Scan for the cell matching the given text and deliver its (X, Y) coordinate at center. 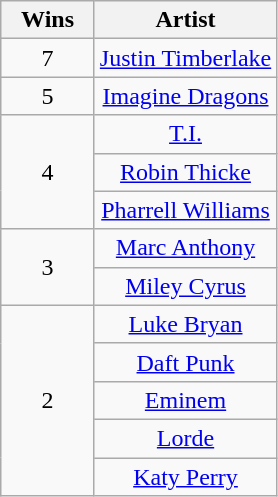
Robin Thicke (185, 172)
Justin Timberlake (185, 58)
2 (48, 400)
Katy Perry (185, 477)
Artist (185, 20)
T.I. (185, 134)
Miley Cyrus (185, 286)
Wins (48, 20)
4 (48, 172)
7 (48, 58)
3 (48, 267)
Luke Bryan (185, 324)
5 (48, 96)
Lorde (185, 438)
Daft Punk (185, 362)
Eminem (185, 400)
Pharrell Williams (185, 210)
Imagine Dragons (185, 96)
Marc Anthony (185, 248)
